Locate the cell with the specified text and output its [x, y] center coordinate. 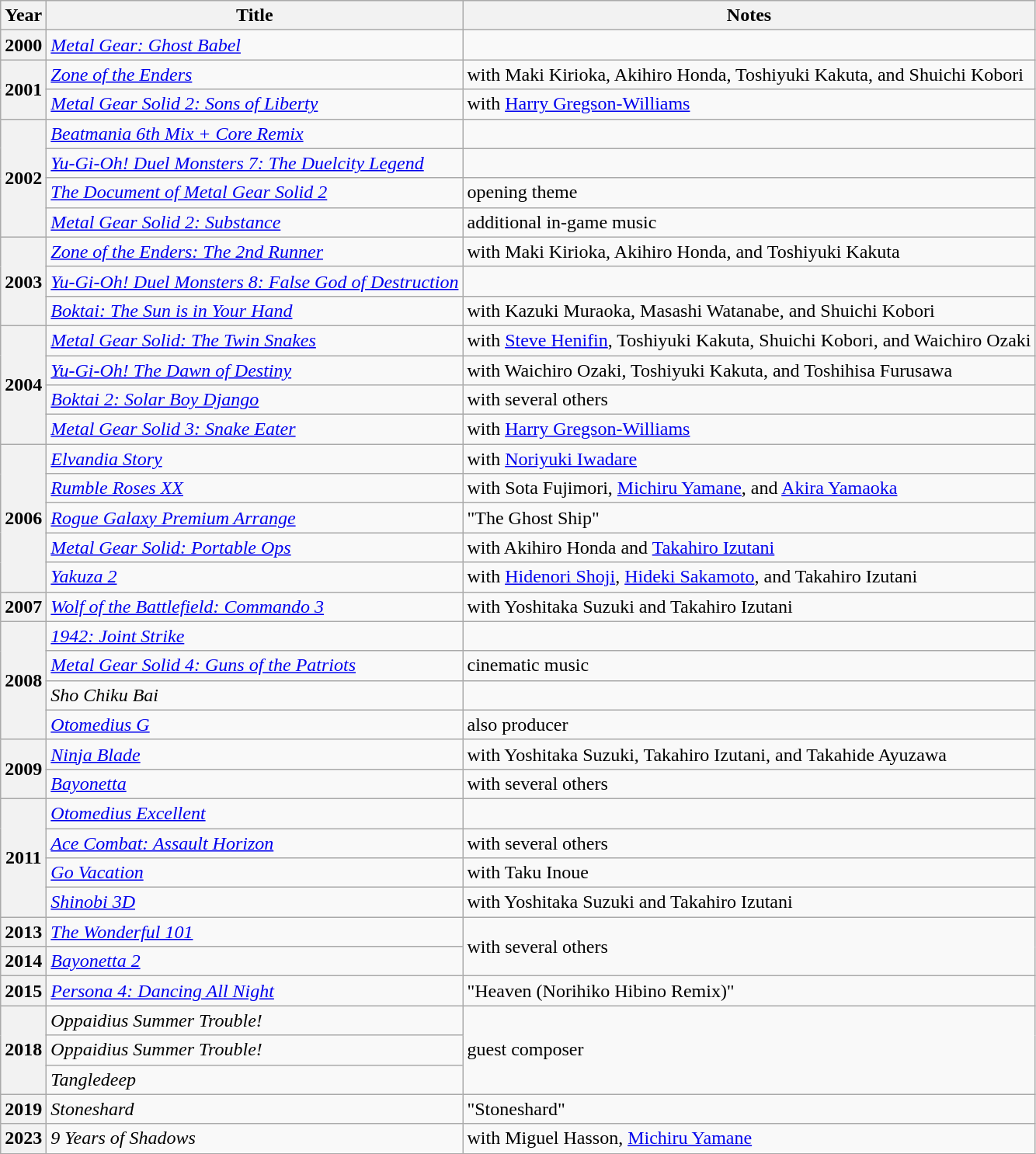
Stoneshard [255, 1109]
Year [23, 16]
Sho Chiku Bai [255, 695]
2014 [23, 961]
Notes [749, 16]
Metal Gear Solid 4: Guns of the Patriots [255, 666]
with Maki Kirioka, Akihiro Honda, Toshiyuki Kakuta, and Shuichi Kobori [749, 75]
Zone of the Enders [255, 75]
The Wonderful 101 [255, 932]
opening theme [749, 193]
The Document of Metal Gear Solid 2 [255, 193]
Shinobi 3D [255, 902]
"Stoneshard" [749, 1109]
with Noriyuki Iwadare [749, 459]
Metal Gear Solid: Portable Ops [255, 547]
Beatmania 6th Mix + Core Remix [255, 134]
2006 [23, 518]
Zone of the Enders: The 2nd Runner [255, 252]
2009 [23, 769]
2023 [23, 1138]
with Waichiro Ozaki, Toshiyuki Kakuta, and Toshihisa Furusawa [749, 370]
"Heaven (Norihiko Hibino Remix)" [749, 991]
Otomedius G [255, 725]
Metal Gear Solid 3: Snake Eater [255, 429]
Ace Combat: Assault Horizon [255, 843]
Bayonetta [255, 784]
with Akihiro Honda and Takahiro Izutani [749, 547]
guest composer [749, 1050]
Yu-Gi-Oh! Duel Monsters 7: The Duelcity Legend [255, 163]
Go Vacation [255, 873]
2002 [23, 178]
2004 [23, 384]
with Maki Kirioka, Akihiro Honda, and Toshiyuki Kakuta [749, 252]
Yu-Gi-Oh! Duel Monsters 8: False God of Destruction [255, 281]
Boktai: The Sun is in Your Hand [255, 311]
Title [255, 16]
with Yoshitaka Suzuki, Takahiro Izutani, and Takahide Ayuzawa [749, 754]
2019 [23, 1109]
Wolf of the Battlefield: Commando 3 [255, 607]
Otomedius Excellent [255, 813]
cinematic music [749, 666]
Persona 4: Dancing All Night [255, 991]
2003 [23, 281]
2011 [23, 857]
with Sota Fujimori, Michiru Yamane, and Akira Yamaoka [749, 488]
Elvandia Story [255, 459]
Tangledeep [255, 1079]
2007 [23, 607]
additional in-game music [749, 222]
Ninja Blade [255, 754]
Metal Gear Solid 2: Sons of Liberty [255, 104]
with Kazuki Muraoka, Masashi Watanabe, and Shuichi Kobori [749, 311]
with Miguel Hasson, Michiru Yamane [749, 1138]
with Taku Inoue [749, 873]
Boktai 2: Solar Boy Django [255, 400]
Metal Gear: Ghost Babel [255, 45]
Bayonetta 2 [255, 961]
Yakuza 2 [255, 577]
also producer [749, 725]
with Hidenori Shoji, Hideki Sakamoto, and Takahiro Izutani [749, 577]
9 Years of Shadows [255, 1138]
2008 [23, 680]
Rumble Roses XX [255, 488]
2018 [23, 1050]
1942: Joint Strike [255, 636]
2001 [23, 89]
"The Ghost Ship" [749, 518]
Rogue Galaxy Premium Arrange [255, 518]
Metal Gear Solid 2: Substance [255, 222]
Yu-Gi-Oh! The Dawn of Destiny [255, 370]
2000 [23, 45]
2015 [23, 991]
with Steve Henifin, Toshiyuki Kakuta, Shuichi Kobori, and Waichiro Ozaki [749, 340]
Metal Gear Solid: The Twin Snakes [255, 340]
2013 [23, 932]
